Identify which cell holds the provided text, then report its (x, y) central coordinate. 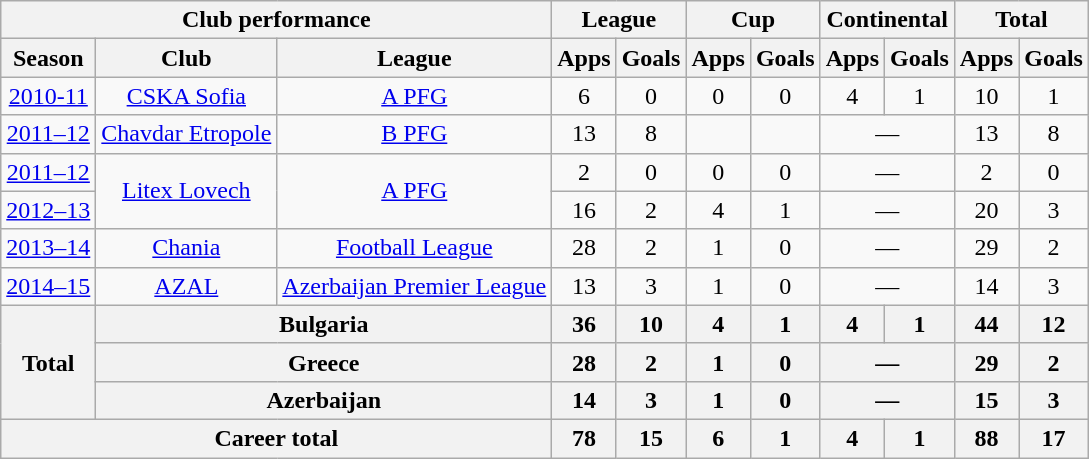
44 (986, 324)
16 (584, 210)
Cup (753, 20)
Azerbaijan (324, 400)
Season (48, 58)
CSKA Sofia (186, 96)
Career total (276, 438)
88 (986, 438)
Club (186, 58)
2013–14 (48, 248)
Continental (887, 20)
36 (584, 324)
20 (986, 210)
AZAL (186, 286)
78 (584, 438)
12 (1054, 324)
Bulgaria (324, 324)
2012–13 (48, 210)
Chavdar Etropole (186, 134)
Litex Lovech (186, 191)
17 (1054, 438)
2014–15 (48, 286)
Chania (186, 248)
B PFG (414, 134)
Azerbaijan Premier League (414, 286)
Greece (324, 362)
Club performance (276, 20)
Football League (414, 248)
2010-11 (48, 96)
